Capture the cell that displays the provided text and extract its (x, y) central coordinate. 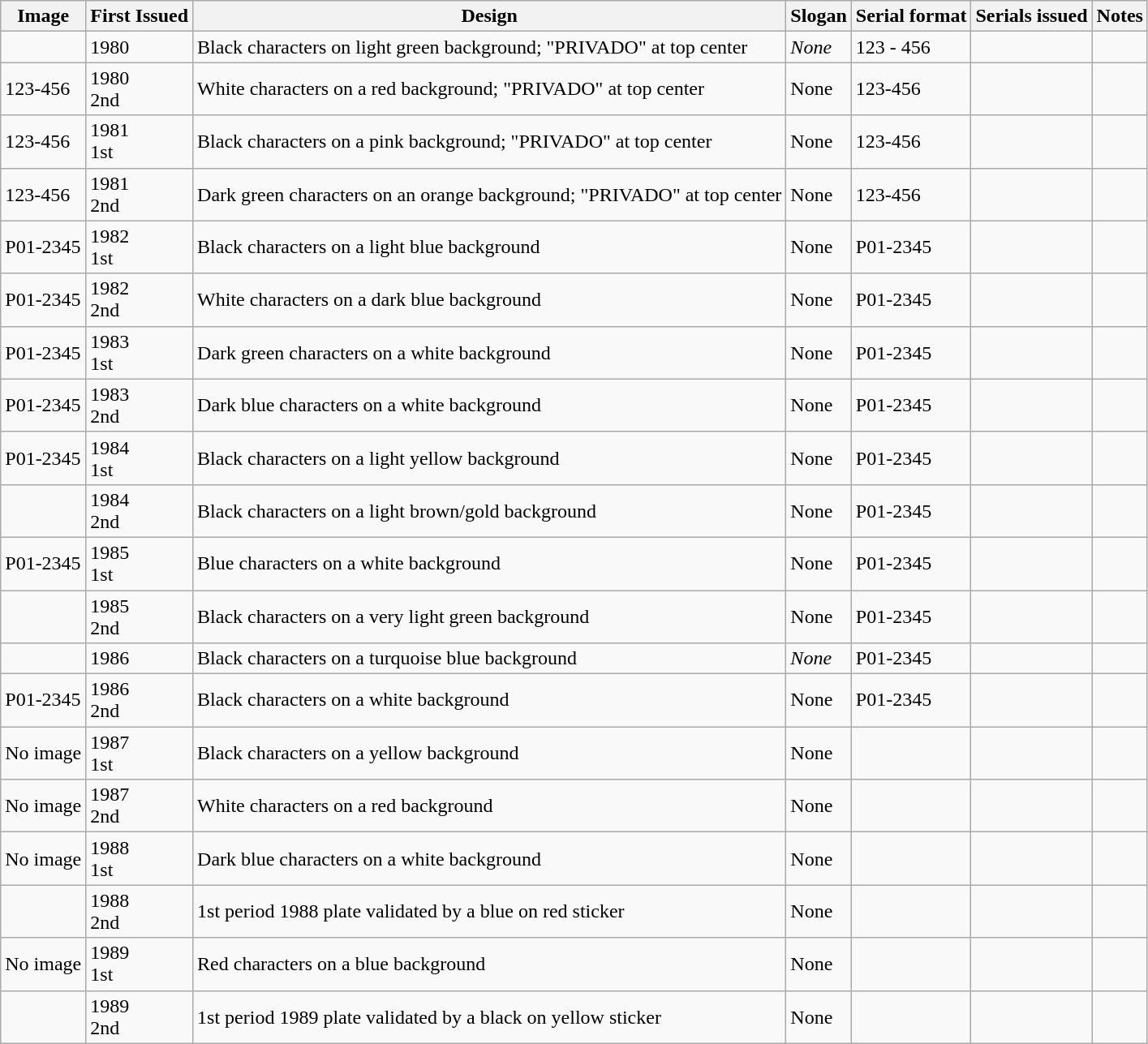
Black characters on a pink background; "PRIVADO" at top center (490, 141)
Black characters on a light yellow background (490, 458)
Serials issued (1032, 16)
19891st (140, 964)
19851st (140, 563)
19862nd (140, 701)
Serial format (911, 16)
19832nd (140, 406)
19842nd (140, 511)
Black characters on a light blue background (490, 247)
19811st (140, 141)
19882nd (140, 912)
19881st (140, 858)
Slogan (819, 16)
Design (490, 16)
White characters on a red background; "PRIVADO" at top center (490, 89)
Dark green characters on a white background (490, 352)
19812nd (140, 195)
Black characters on light green background; "PRIVADO" at top center (490, 47)
1986 (140, 659)
123 - 456 (911, 47)
19831st (140, 352)
19822nd (140, 300)
19871st (140, 753)
Dark green characters on an orange background; "PRIVADO" at top center (490, 195)
Red characters on a blue background (490, 964)
19841st (140, 458)
Black characters on a turquoise blue background (490, 659)
19852nd (140, 617)
19821st (140, 247)
1st period 1989 plate validated by a black on yellow sticker (490, 1017)
1980 (140, 47)
White characters on a dark blue background (490, 300)
Image (44, 16)
19802nd (140, 89)
Black characters on a white background (490, 701)
1st period 1988 plate validated by a blue on red sticker (490, 912)
Blue characters on a white background (490, 563)
Black characters on a very light green background (490, 617)
Notes (1120, 16)
First Issued (140, 16)
White characters on a red background (490, 806)
Black characters on a light brown/gold background (490, 511)
19892nd (140, 1017)
19872nd (140, 806)
Black characters on a yellow background (490, 753)
